Find where the given text appears and provide that cell's center as (X, Y) coordinate. 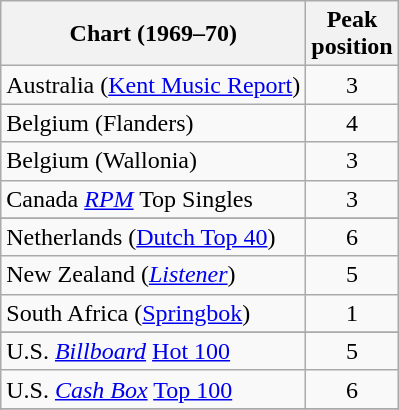
Belgium (Flanders) (154, 123)
South Africa (Springbok) (154, 313)
U.S. Cash Box Top 100 (154, 389)
New Zealand (Listener) (154, 275)
Belgium (Wallonia) (154, 161)
Canada RPM Top Singles (154, 199)
Peakposition (352, 34)
U.S. Billboard Hot 100 (154, 351)
Chart (1969–70) (154, 34)
4 (352, 123)
Netherlands (Dutch Top 40) (154, 237)
1 (352, 313)
Australia (Kent Music Report) (154, 85)
